Identify which cell holds the provided text, then report its (X, Y) central coordinate. 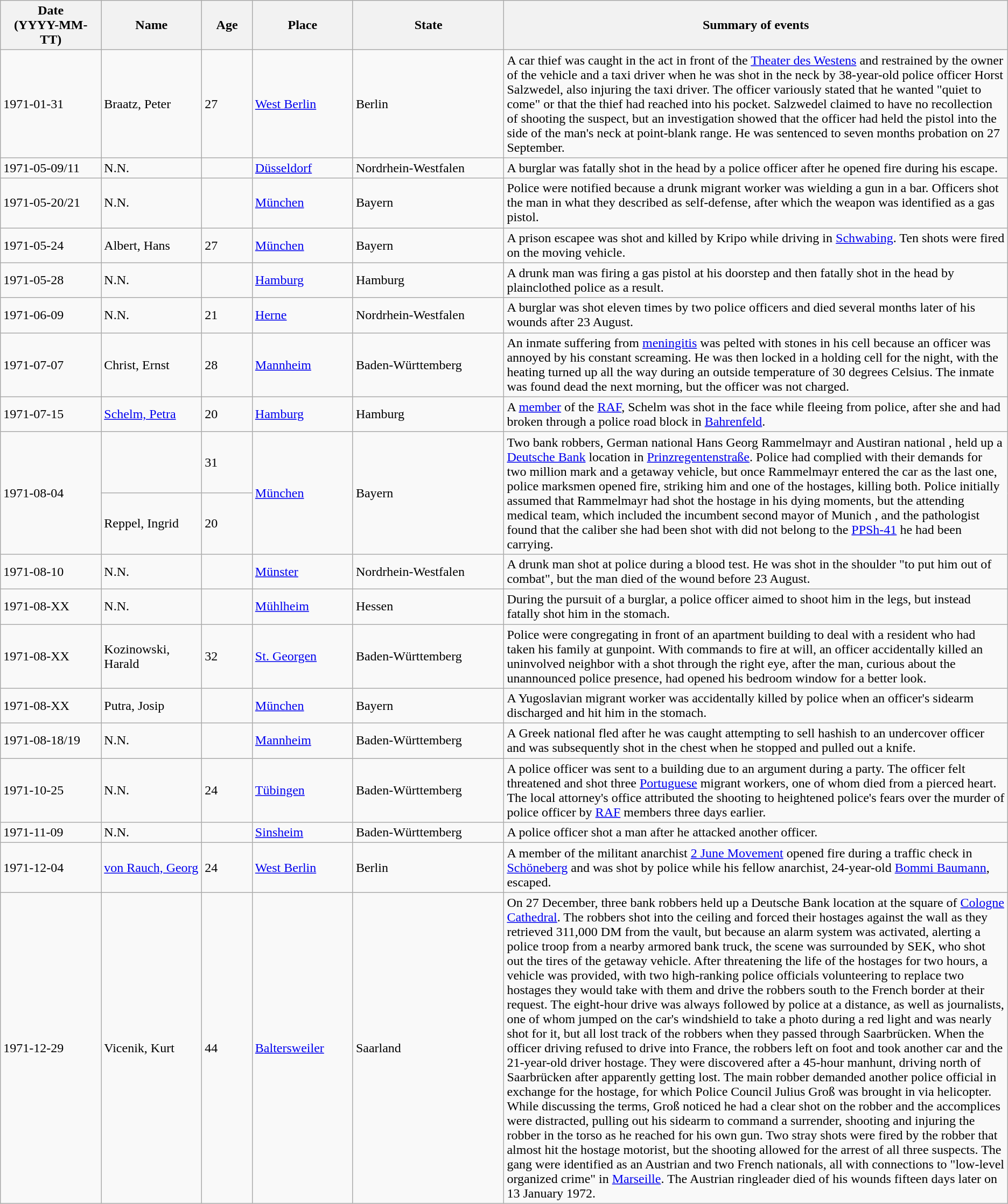
von Rauch, Georg (152, 868)
1971-05-28 (51, 280)
Braatz, Peter (152, 104)
1971-08-18/19 (51, 741)
1971-11-09 (51, 833)
Mühlheim (303, 606)
1971-07-15 (51, 414)
During the pursuit of a burglar, a police officer aimed to shoot him in the legs, but instead fatally shot him in the stomach. (756, 606)
A member of the RAF, Schelm was shot in the face while fleeing from police, after she and had broken through a police road block in Bahrenfeld. (756, 414)
1971-01-31 (51, 104)
A drunk man was firing a gas pistol at his doorstep and then fatally shot in the head by plainclothed police as a result. (756, 280)
Schelm, Petra (152, 414)
A police officer shot a man after he attacked another officer. (756, 833)
Albert, Hans (152, 245)
Münster (303, 572)
Date(YYYY-MM-TT) (51, 25)
44 (227, 1048)
A prison escapee was shot and killed by Kripo while driving in Schwabing. Ten shots were fired on the moving vehicle. (756, 245)
28 (227, 365)
Kozinowski, Harald (152, 657)
Herne (303, 315)
1971-10-25 (51, 790)
1971-12-04 (51, 868)
1971-08-04 (51, 493)
21 (227, 315)
Summary of events (756, 25)
Name (152, 25)
1971-05-09/11 (51, 168)
Düsseldorf (303, 168)
1971-12-29 (51, 1048)
Age (227, 25)
Putra, Josip (152, 706)
Sinsheim (303, 833)
1971-05-20/21 (51, 203)
State (429, 25)
1971-05-24 (51, 245)
A burglar was shot eleven times by two police officers and died several months later of his wounds after 23 August. (756, 315)
St. Georgen (303, 657)
1971-08-10 (51, 572)
1971-07-07 (51, 365)
32 (227, 657)
Tübingen (303, 790)
Baltersweiler (303, 1048)
Place (303, 25)
Christ, Ernst (152, 365)
A Yugoslavian migrant worker was accidentally killed by police when an officer's sidearm discharged and hit him in the stomach. (756, 706)
31 (227, 462)
Reppel, Ingrid (152, 524)
A burglar was fatally shot in the head by a police officer after he opened fire during his escape. (756, 168)
Saarland (429, 1048)
Hessen (429, 606)
1971-06-09 (51, 315)
Vicenik, Kurt (152, 1048)
